Return [x, y] of the center of cell containing provided text 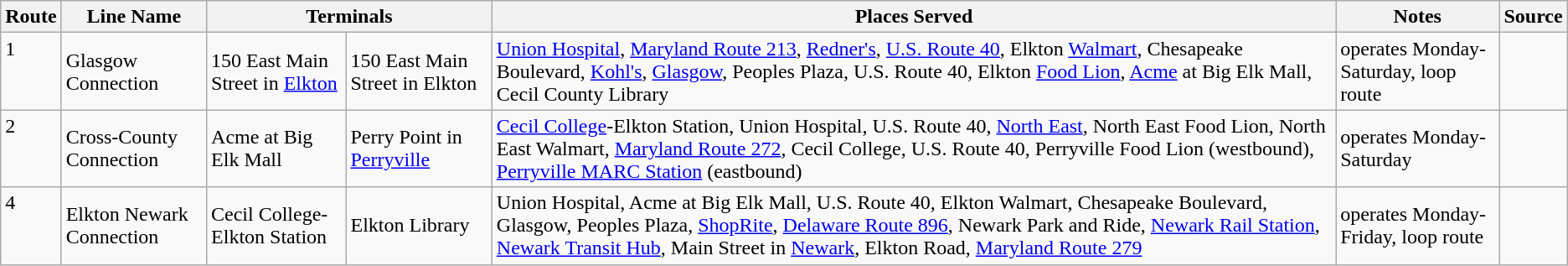
1 [31, 71]
Places Served [913, 17]
Line Name [134, 17]
Elkton Library [419, 226]
Glasgow Connection [134, 71]
Cross-County Connection [134, 149]
Source [1533, 17]
Terminals [350, 17]
Route [31, 17]
operates Monday-Saturday [1417, 149]
Elkton Newark Connection [134, 226]
Perry Point in Perryville [419, 149]
Acme at Big Elk Mall [276, 149]
Cecil College-Elkton Station [276, 226]
2 [31, 149]
4 [31, 226]
Notes [1417, 17]
operates Monday-Friday, loop route [1417, 226]
operates Monday-Saturday, loop route [1417, 71]
